Scan for the cell matching the given text and deliver its (x, y) coordinate at center. 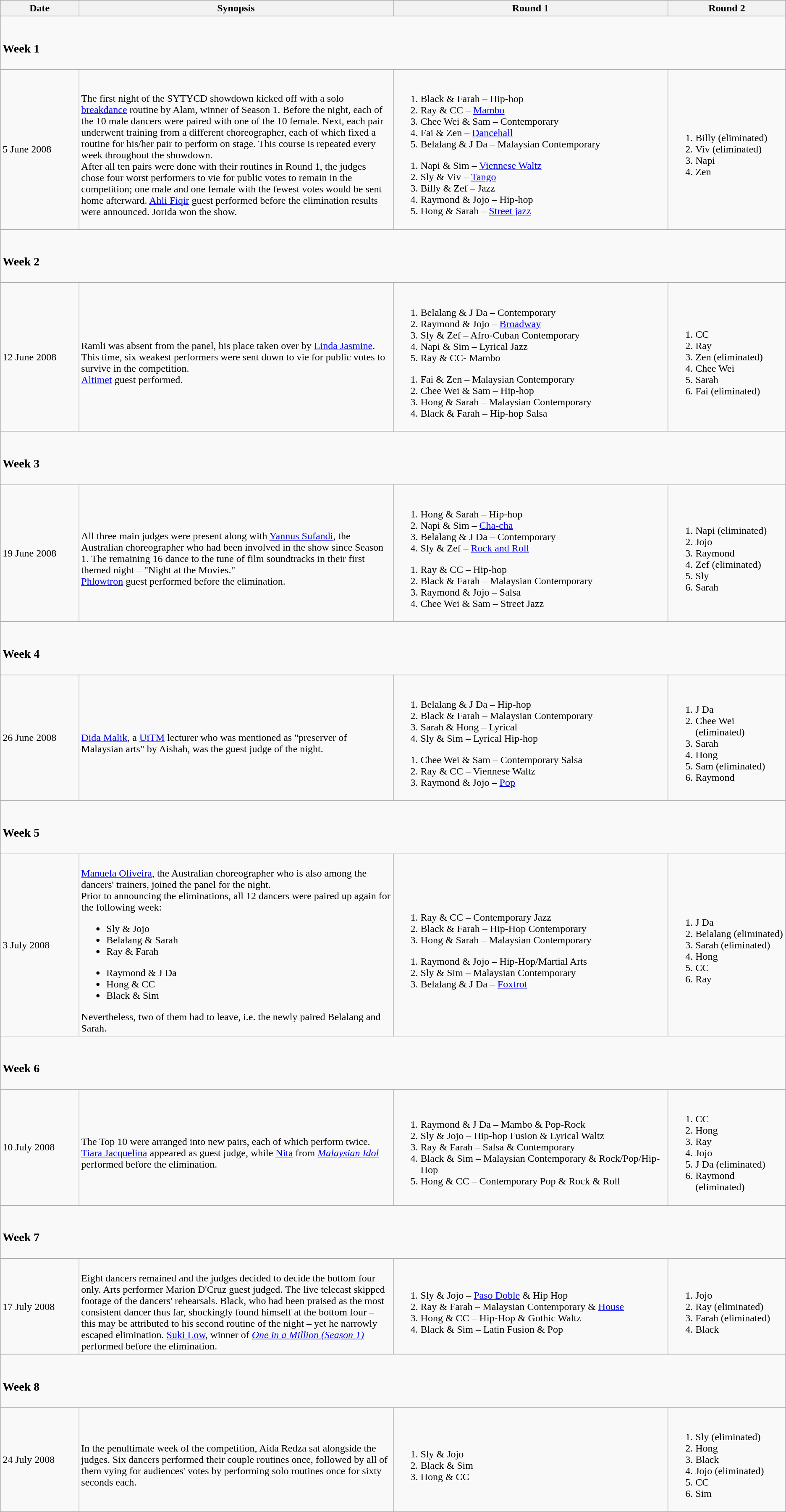
Week 6 (393, 1063)
17 July 2008 (39, 1306)
Billy (eliminated)Viv (eliminated)NapiZen (727, 150)
J DaChee Wei (eliminated)SarahHongSam (eliminated)Raymond (727, 738)
19 June 2008 (39, 553)
J DaBelalang (eliminated)Sarah (eliminated)HongCCRay (727, 945)
Dida Malik, a UiTM lecturer who was mentioned as "preserver of Malaysian arts" by Aishah, was the guest judge of the night. (236, 738)
Week 4 (393, 648)
CCHongRayJojoJ Da (eliminated)Raymond (eliminated) (727, 1147)
12 June 2008 (39, 357)
CCRayZen (eliminated)Chee WeiSarahFai (eliminated) (727, 357)
Round 1 (531, 8)
Napi (eliminated)JojoRaymondZef (eliminated)SlySarah (727, 553)
JojoRay (eliminated)Farah (eliminated)Black (727, 1306)
26 June 2008 (39, 738)
Week 7 (393, 1232)
Sly & Jojo – Paso Doble & Hip HopRay & Farah – Malaysian Contemporary & HouseHong & CC – Hip-Hop & Gothic WaltzBlack & Sim – Latin Fusion & Pop (531, 1306)
Round 2 (727, 8)
Week 2 (393, 256)
Date (39, 8)
5 June 2008 (39, 150)
24 July 2008 (39, 1459)
3 July 2008 (39, 945)
Week 3 (393, 458)
Sly & JojoBlack & SimHong & CC (531, 1459)
10 July 2008 (39, 1147)
Sly (eliminated)HongBlackJojo (eliminated)CCSim (727, 1459)
Week 8 (393, 1381)
Week 1 (393, 43)
Week 5 (393, 827)
Synopsis (236, 8)
